Provide the [X, Y] coordinate of the cell's center where the given text is located.  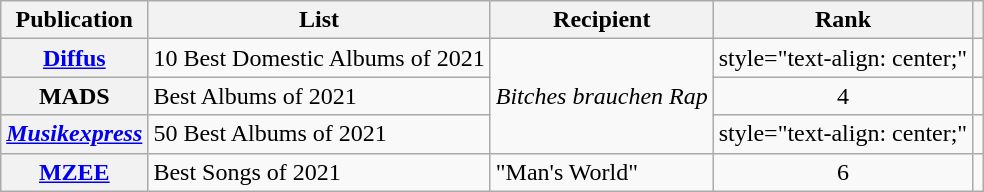
Diffus [74, 58]
MADS [74, 96]
Musikexpress [74, 134]
Recipient [602, 20]
Rank [842, 20]
"Man's World" [602, 172]
Publication [74, 20]
MZEE [74, 172]
6 [842, 172]
Best Albums of 2021 [319, 96]
4 [842, 96]
Best Songs of 2021 [319, 172]
Bitches brauchen Rap [602, 96]
List [319, 20]
50 Best Albums of 2021 [319, 134]
10 Best Domestic Albums of 2021 [319, 58]
